Identify which cell holds the provided text, then report its (x, y) central coordinate. 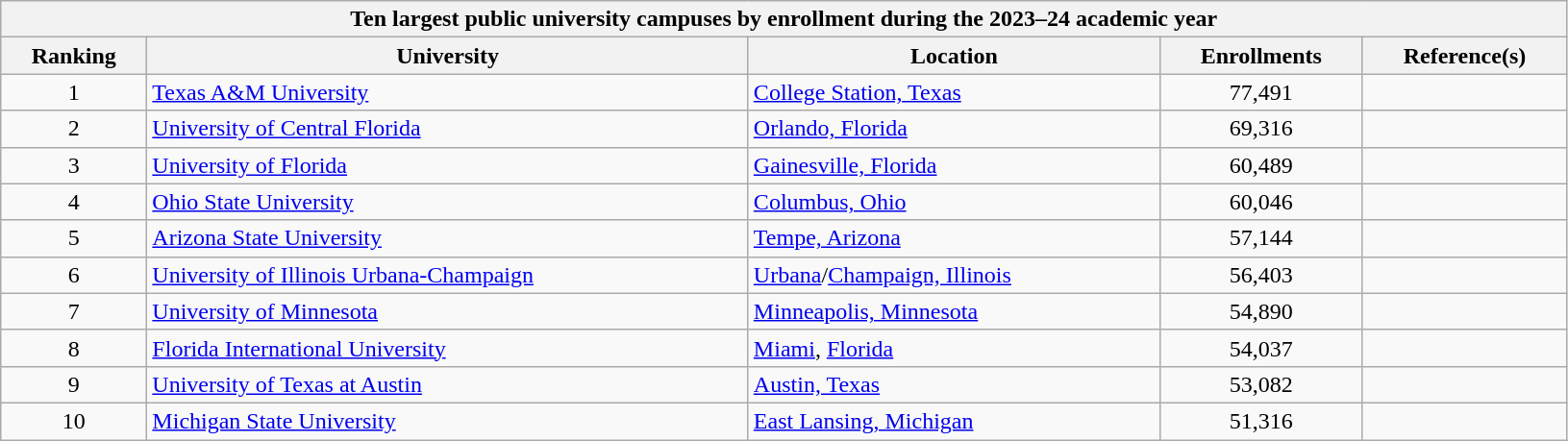
Miami, Florida (954, 348)
Enrollments (1261, 56)
6 (74, 275)
Reference(s) (1465, 56)
Minneapolis, Minnesota (954, 311)
Ohio State University (448, 202)
5 (74, 238)
54,037 (1261, 348)
4 (74, 202)
Urbana/Champaign, Illinois (954, 275)
University of Illinois Urbana-Champaign (448, 275)
University of Central Florida (448, 129)
3 (74, 165)
University (448, 56)
Location (954, 56)
Ten largest public university campuses by enrollment during the 2023–24 academic year (784, 19)
East Lansing, Michigan (954, 421)
Orlando, Florida (954, 129)
Ranking (74, 56)
1 (74, 92)
60,046 (1261, 202)
60,489 (1261, 165)
53,082 (1261, 384)
2 (74, 129)
7 (74, 311)
Gainesville, Florida (954, 165)
Florida International University (448, 348)
Arizona State University (448, 238)
56,403 (1261, 275)
University of Minnesota (448, 311)
9 (74, 384)
10 (74, 421)
Michigan State University (448, 421)
8 (74, 348)
Austin, Texas (954, 384)
57,144 (1261, 238)
University of Texas at Austin (448, 384)
51,316 (1261, 421)
77,491 (1261, 92)
College Station, Texas (954, 92)
54,890 (1261, 311)
69,316 (1261, 129)
Texas A&M University (448, 92)
Tempe, Arizona (954, 238)
University of Florida (448, 165)
Columbus, Ohio (954, 202)
